Find where the given text appears and provide that cell's center as [x, y] coordinate. 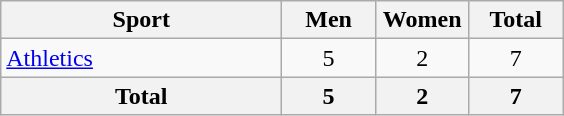
Athletics [142, 58]
Sport [142, 20]
Men [329, 20]
Women [422, 20]
